Extract the [X, Y] coordinate from the center of the cell holding the provided text.  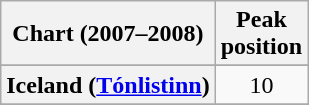
Chart (2007–2008) [108, 34]
Peakposition [261, 34]
10 [261, 85]
Iceland (Tónlistinn) [108, 85]
